Locate the cell with the specified text and output its [X, Y] center coordinate. 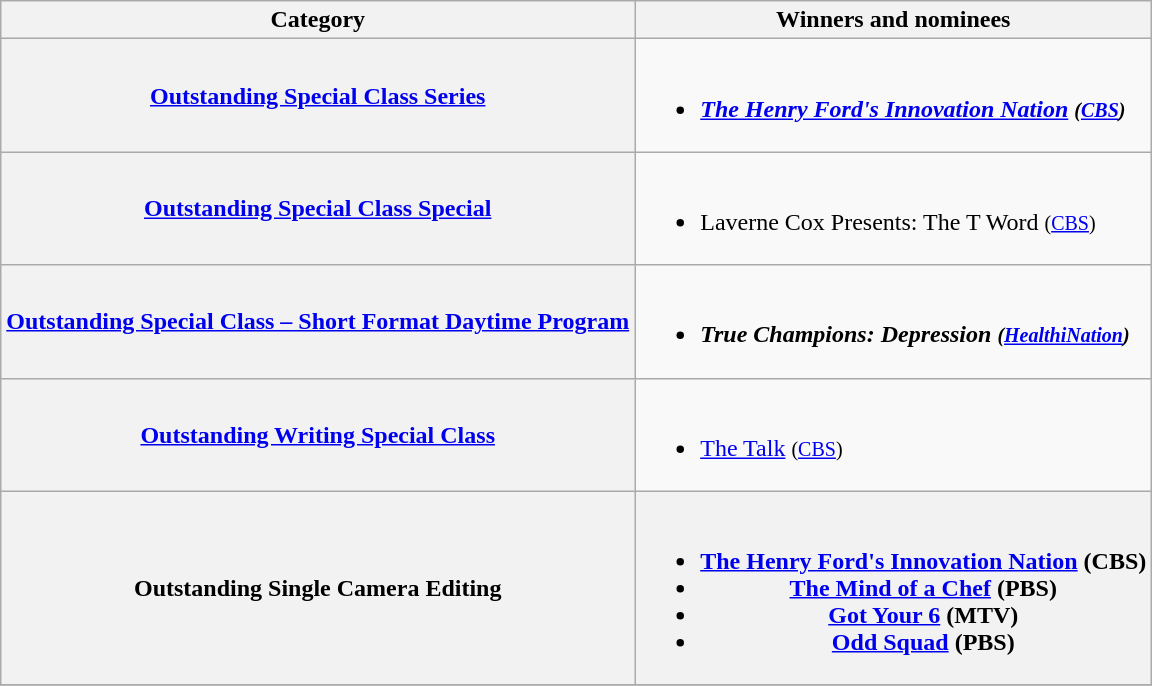
Outstanding Single Camera Editing [318, 588]
Winners and nominees [894, 20]
Category [318, 20]
Laverne Cox Presents: The T Word (CBS) [894, 208]
Outstanding Writing Special Class [318, 434]
The Henry Ford's Innovation Nation (CBS) [894, 96]
Outstanding Special Class – Short Format Daytime Program [318, 322]
The Henry Ford's Innovation Nation (CBS)The Mind of a Chef (PBS)Got Your 6 (MTV)Odd Squad (PBS) [894, 588]
True Champions: Depression (HealthiNation) [894, 322]
The Talk (CBS) [894, 434]
Outstanding Special Class Series [318, 96]
Outstanding Special Class Special [318, 208]
